Return the [X, Y] coordinate for the center point of the cell that contains the specified text.  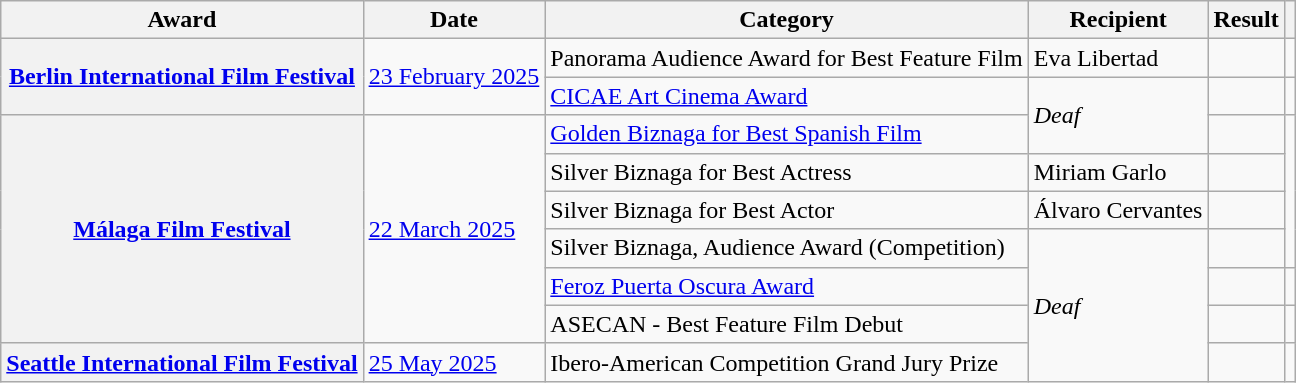
Ibero-American Competition Grand Jury Prize [786, 362]
Silver Biznaga for Best Actor [786, 210]
Silver Biznaga, Audience Award (Competition) [786, 248]
Miriam Garlo [1118, 172]
Recipient [1118, 20]
22 March 2025 [454, 229]
Eva Libertad [1118, 58]
25 May 2025 [454, 362]
23 February 2025 [454, 77]
Silver Biznaga for Best Actress [786, 172]
Álvaro Cervantes [1118, 210]
Golden Biznaga for Best Spanish Film [786, 134]
Málaga Film Festival [182, 229]
Award [182, 20]
CICAE Art Cinema Award [786, 96]
ASECAN - Best Feature Film Debut [786, 324]
Berlin International Film Festival [182, 77]
Category [786, 20]
Seattle International Film Festival [182, 362]
Result [1246, 20]
Panorama Audience Award for Best Feature Film [786, 58]
Date [454, 20]
Feroz Puerta Oscura Award [786, 286]
